For the text-containing cell, return its midpoint in (x, y) coordinate format. 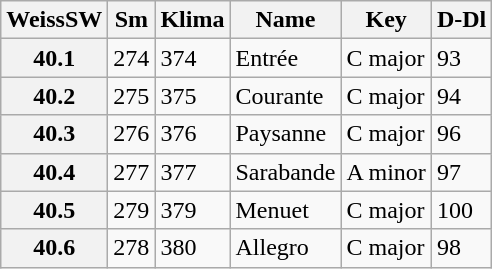
40.5 (54, 210)
276 (132, 134)
277 (132, 172)
Sarabande (286, 172)
40.3 (54, 134)
40.6 (54, 248)
40.2 (54, 96)
D-Dl (461, 20)
WeissSW (54, 20)
375 (192, 96)
278 (132, 248)
Courante (286, 96)
98 (461, 248)
94 (461, 96)
96 (461, 134)
40.4 (54, 172)
Menuet (286, 210)
376 (192, 134)
40.1 (54, 58)
97 (461, 172)
100 (461, 210)
275 (132, 96)
Name (286, 20)
374 (192, 58)
93 (461, 58)
279 (132, 210)
Key (386, 20)
Entrée (286, 58)
Paysanne (286, 134)
377 (192, 172)
Klima (192, 20)
Sm (132, 20)
379 (192, 210)
380 (192, 248)
274 (132, 58)
A minor (386, 172)
Allegro (286, 248)
